Determine the [X, Y] coordinate at the center of the cell enclosing the given text.  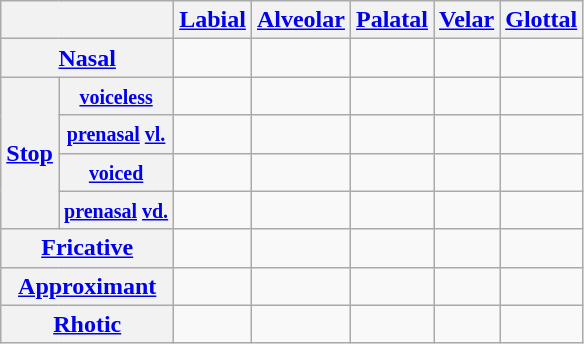
Labial [213, 20]
voiced [116, 172]
voiceless [116, 96]
prenasal vl. [116, 134]
Palatal [392, 20]
Glottal [542, 20]
Velar [467, 20]
Alveolar [300, 20]
Stop [30, 153]
Fricative [88, 248]
prenasal vd. [116, 210]
Nasal [88, 58]
Rhotic [88, 324]
Approximant [88, 286]
